Determine the [x, y] coordinate at the center of the cell enclosing the given text.  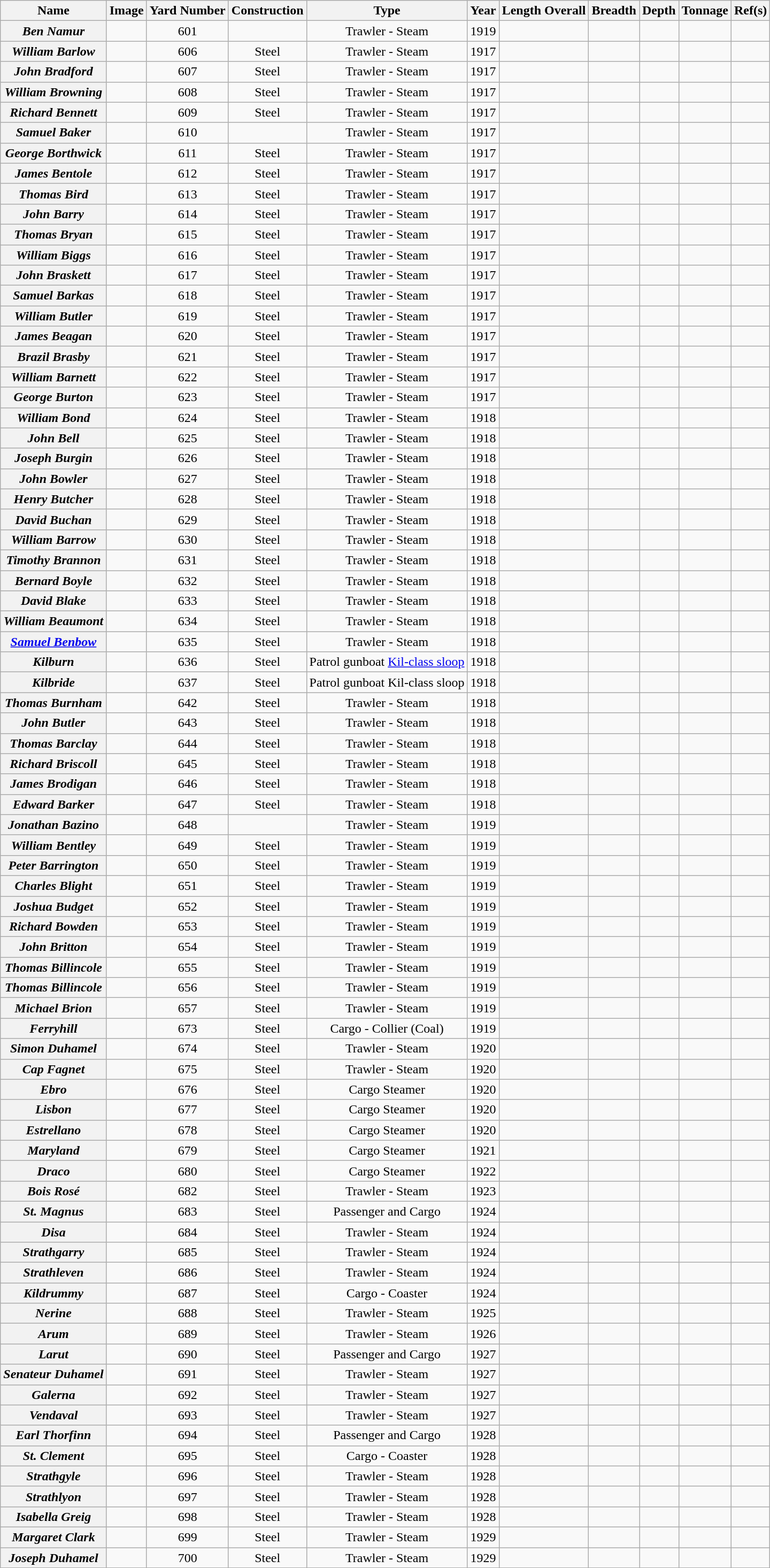
634 [187, 621]
James Beagan [53, 336]
623 [187, 397]
Year [483, 11]
William Barnett [53, 377]
Larut [53, 1354]
656 [187, 988]
684 [187, 1232]
Thomas Burnham [53, 703]
Name [53, 11]
Richard Bennett [53, 112]
Edward Barker [53, 804]
George Borthwick [53, 153]
632 [187, 580]
William Bentley [53, 845]
675 [187, 1069]
635 [187, 642]
Draco [53, 1171]
William Bond [53, 418]
686 [187, 1273]
Image [126, 11]
Samuel Barkas [53, 296]
617 [187, 275]
627 [187, 479]
Margaret Clark [53, 1537]
1925 [483, 1313]
677 [187, 1110]
John Braskett [53, 275]
685 [187, 1252]
622 [187, 377]
687 [187, 1293]
Richard Bowden [53, 927]
657 [187, 1008]
698 [187, 1517]
616 [187, 255]
642 [187, 703]
624 [187, 418]
Vendaval [53, 1415]
Thomas Barclay [53, 743]
1923 [483, 1191]
619 [187, 316]
William Browning [53, 92]
Samuel Benbow [53, 642]
1921 [483, 1150]
Estrellano [53, 1130]
Richard Briscoll [53, 764]
Joseph Duhamel [53, 1558]
679 [187, 1150]
Breadth [614, 11]
700 [187, 1558]
629 [187, 519]
699 [187, 1537]
633 [187, 601]
Kilbride [53, 682]
David Buchan [53, 519]
Timothy Brannon [53, 560]
697 [187, 1496]
674 [187, 1049]
James Bentole [53, 173]
John Bradford [53, 72]
649 [187, 845]
David Blake [53, 601]
Ben Namur [53, 31]
626 [187, 458]
Senateur Duhamel [53, 1374]
Type [387, 11]
Bernard Boyle [53, 580]
610 [187, 133]
651 [187, 886]
Earl Thorfinn [53, 1435]
Charles Blight [53, 886]
694 [187, 1435]
John Butler [53, 723]
Cargo - Collier (Coal) [387, 1028]
652 [187, 906]
Henry Butcher [53, 499]
Nerine [53, 1313]
Joshua Budget [53, 906]
George Burton [53, 397]
Strathlyon [53, 1496]
612 [187, 173]
608 [187, 92]
630 [187, 540]
625 [187, 438]
Lisbon [53, 1110]
646 [187, 784]
Jonathan Bazino [53, 825]
Kilburn [53, 662]
678 [187, 1130]
682 [187, 1191]
William Barlow [53, 51]
Depth [659, 11]
601 [187, 31]
690 [187, 1354]
Construction [267, 11]
Disa [53, 1232]
Michael Brion [53, 1008]
Ferryhill [53, 1028]
621 [187, 357]
Ref(s) [750, 11]
St. Clement [53, 1456]
615 [187, 234]
676 [187, 1089]
Thomas Bird [53, 194]
689 [187, 1334]
Strathgyle [53, 1476]
645 [187, 764]
Strathgarry [53, 1252]
620 [187, 336]
614 [187, 214]
683 [187, 1211]
William Beaumont [53, 621]
650 [187, 865]
693 [187, 1415]
John Bowler [53, 479]
Maryland [53, 1150]
William Biggs [53, 255]
637 [187, 682]
Strathleven [53, 1273]
673 [187, 1028]
692 [187, 1395]
Arum [53, 1334]
653 [187, 927]
Brazil Brasby [53, 357]
St. Magnus [53, 1211]
1926 [483, 1334]
654 [187, 947]
691 [187, 1374]
Samuel Baker [53, 133]
Ebro [53, 1089]
680 [187, 1171]
695 [187, 1456]
606 [187, 51]
696 [187, 1476]
Yard Number [187, 11]
607 [187, 72]
643 [187, 723]
Length Overall [544, 11]
628 [187, 499]
631 [187, 560]
688 [187, 1313]
Cap Fagnet [53, 1069]
647 [187, 804]
Thomas Bryan [53, 234]
648 [187, 825]
John Bell [53, 438]
644 [187, 743]
William Butler [53, 316]
609 [187, 112]
1922 [483, 1171]
Bois Rosé [53, 1191]
Kildrummy [53, 1293]
611 [187, 153]
John Britton [53, 947]
John Barry [53, 214]
636 [187, 662]
James Brodigan [53, 784]
655 [187, 967]
Peter Barrington [53, 865]
Tonnage [705, 11]
618 [187, 296]
Joseph Burgin [53, 458]
Isabella Greig [53, 1517]
613 [187, 194]
Galerna [53, 1395]
William Barrow [53, 540]
Simon Duhamel [53, 1049]
